From the cell containing the given text, extract its center point as [x, y] coordinate. 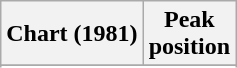
Chart (1981) [72, 34]
Peakposition [189, 34]
